Capture the cell that displays the provided text and extract its (x, y) central coordinate. 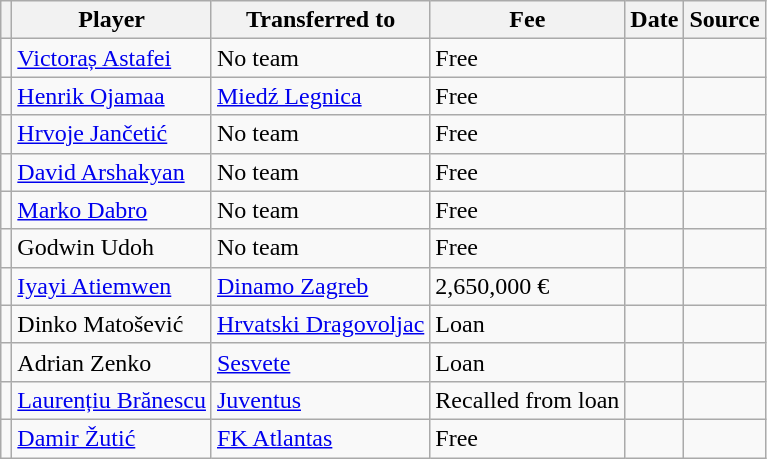
Hrvoje Jančetić (112, 134)
Victoraș Astafei (112, 58)
Sesvete (320, 362)
Iyayi Atiemwen (112, 286)
Dinamo Zagreb (320, 286)
Henrik Ojamaa (112, 96)
Laurențiu Brănescu (112, 400)
Marko Dabro (112, 210)
Damir Žutić (112, 438)
Hrvatski Dragovoljac (320, 324)
Godwin Udoh (112, 248)
Juventus (320, 400)
Date (654, 20)
Transferred to (320, 20)
David Arshakyan (112, 172)
Source (724, 20)
Dinko Matošević (112, 324)
Fee (528, 20)
2,650,000 € (528, 286)
FK Atlantas (320, 438)
Miedź Legnica (320, 96)
Player (112, 20)
Recalled from loan (528, 400)
Adrian Zenko (112, 362)
